Pinpoint the cell where the given text exists, returning its (x, y) midpoint coordinate. 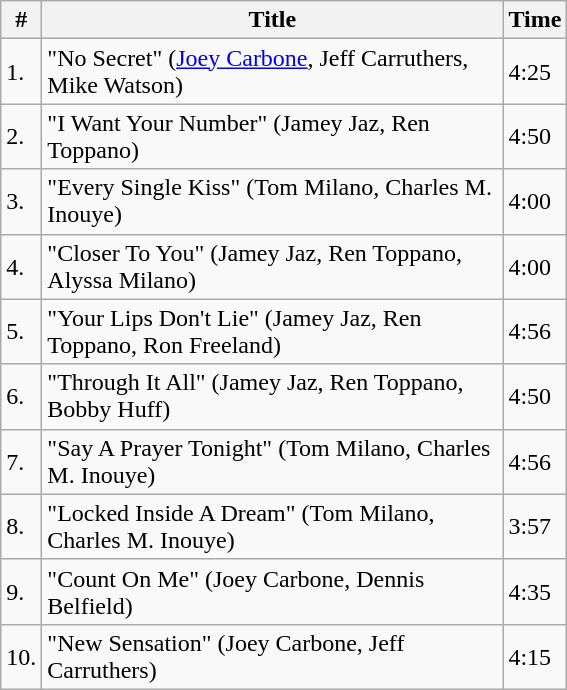
"Say A Prayer Tonight" (Tom Milano, Charles M. Inouye) (272, 462)
3. (22, 202)
"Through It All" (Jamey Jaz, Ren Toppano, Bobby Huff) (272, 396)
9. (22, 592)
4:15 (535, 656)
8. (22, 526)
1. (22, 72)
"No Secret" (Joey Carbone, Jeff Carruthers, Mike Watson) (272, 72)
10. (22, 656)
"Closer To You" (Jamey Jaz, Ren Toppano, Alyssa Milano) (272, 266)
2. (22, 136)
5. (22, 332)
7. (22, 462)
Time (535, 20)
"Your Lips Don't Lie" (Jamey Jaz, Ren Toppano, Ron Freeland) (272, 332)
4:25 (535, 72)
"I Want Your Number" (Jamey Jaz, Ren Toppano) (272, 136)
"Locked Inside A Dream" (Tom Milano, Charles M. Inouye) (272, 526)
6. (22, 396)
4. (22, 266)
"Every Single Kiss" (Tom Milano, Charles M. Inouye) (272, 202)
"Count On Me" (Joey Carbone, Dennis Belfield) (272, 592)
Title (272, 20)
"New Sensation" (Joey Carbone, Jeff Carruthers) (272, 656)
# (22, 20)
4:35 (535, 592)
3:57 (535, 526)
